Find where the given text appears and provide that cell's center as (x, y) coordinate. 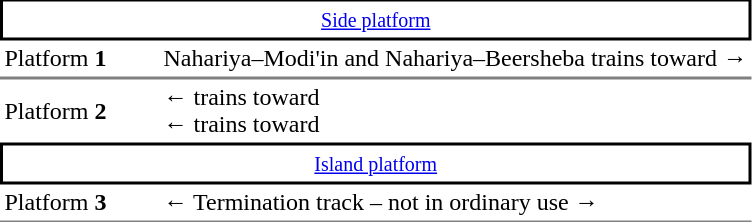
← trains toward ← trains toward (455, 110)
Island platform (376, 163)
Platform 2 (80, 110)
Platform 3 (80, 203)
Nahariya–Modi'in and Nahariya–Beersheba trains toward → (455, 59)
← Termination track – not in ordinary use → (455, 203)
Side platform (376, 20)
Platform 1 (80, 59)
